Output the (x, y) coordinate of the center of the cell containing the given text.  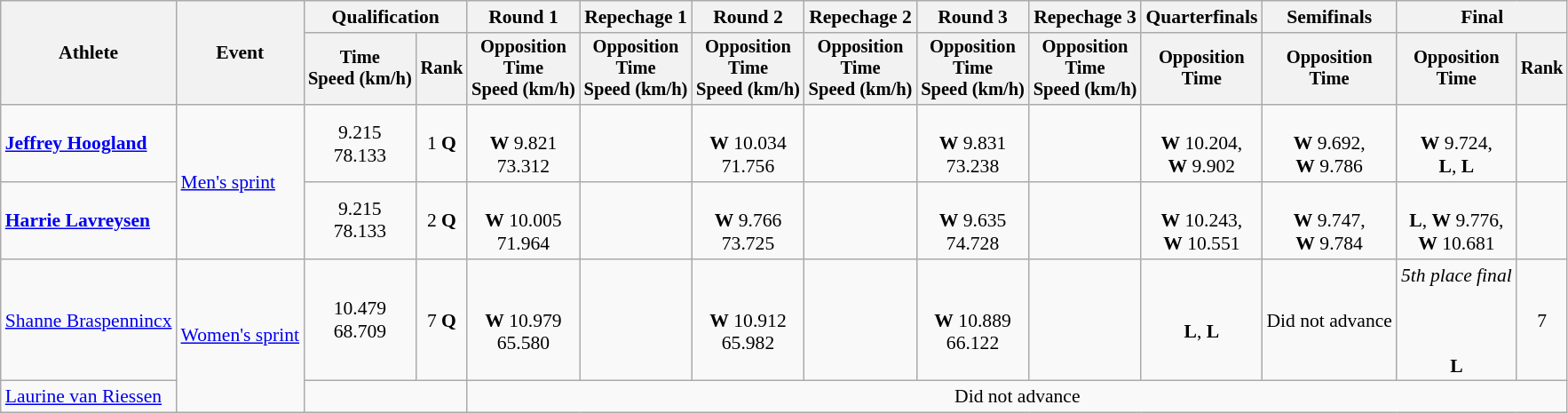
Qualification (385, 17)
W 9.747,W 9.784 (1329, 220)
Jeffrey Hoogland (89, 144)
Round 1 (524, 17)
Round 3 (973, 17)
Athlete (89, 53)
W 10.243,W 10.551 (1201, 220)
Event (241, 53)
Laurine van Riessen (89, 397)
Shanne Braspennincx (89, 321)
Semifinals (1329, 17)
Repechage 3 (1085, 17)
Repechage 2 (861, 17)
W 9.724,L, L (1456, 144)
Men's sprint (241, 181)
W 10.91265.982 (748, 321)
7 Q (442, 321)
Repechage 1 (636, 17)
Quarterfinals (1201, 17)
W 10.00571.964 (524, 220)
W 10.03471.756 (748, 144)
Harrie Lavreysen (89, 220)
7 (1542, 321)
1 Q (442, 144)
L, L (1201, 321)
W 9.692,W 9.786 (1329, 144)
L, W 9.776,W 10.681 (1456, 220)
Round 2 (748, 17)
W 10.97965.580 (524, 321)
W 9.76673.725 (748, 220)
W 9.83173.238 (973, 144)
9.21578.133 (360, 220)
10.479 68.709 (360, 321)
W 9.82173.312 (524, 144)
Final (1482, 17)
Women's sprint (241, 336)
W 10.88966.122 (973, 321)
W 10.204,W 9.902 (1201, 144)
2 Q (442, 220)
5th place final L (1456, 321)
9.215 78.133 (360, 144)
TimeSpeed (km/h) (360, 69)
W 9.63574.728 (973, 220)
